Return the [x, y] coordinate for the center point of the cell that contains the specified text.  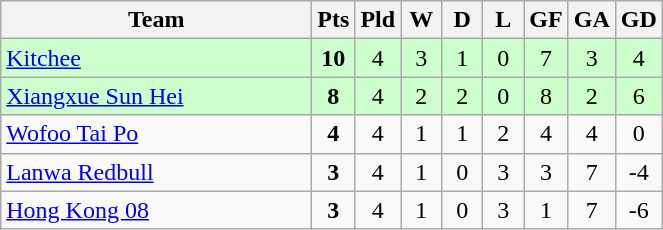
W [422, 20]
D [462, 20]
GA [592, 20]
-4 [638, 172]
Pts [334, 20]
Kitchee [156, 58]
Pld [378, 20]
Lanwa Redbull [156, 172]
10 [334, 58]
Team [156, 20]
L [504, 20]
Xiangxue Sun Hei [156, 96]
Hong Kong 08 [156, 210]
GD [638, 20]
GF [546, 20]
6 [638, 96]
Wofoo Tai Po [156, 134]
-6 [638, 210]
